Identify which cell holds the provided text, then report its (X, Y) central coordinate. 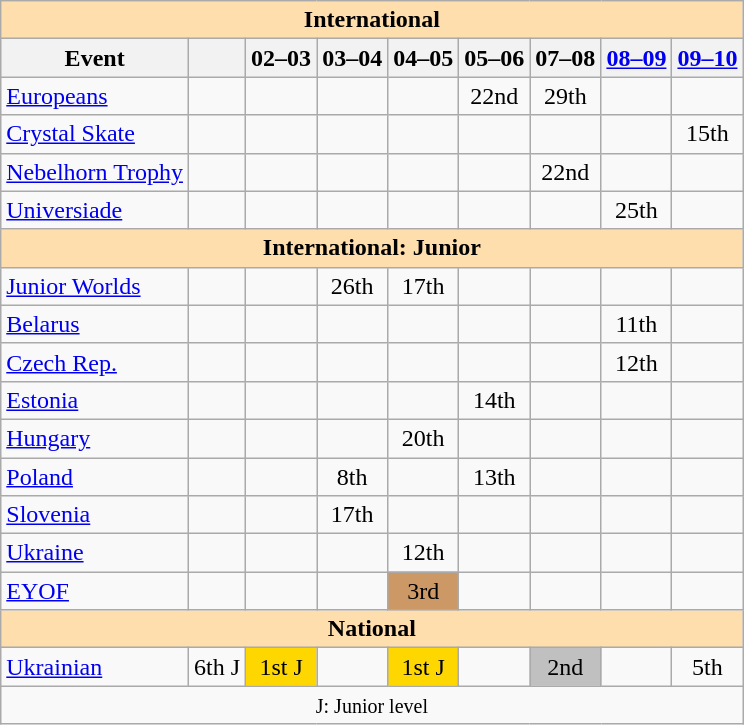
11th (636, 324)
09–10 (708, 58)
Event (95, 58)
2nd (566, 667)
05–06 (494, 58)
29th (566, 96)
Estonia (95, 400)
EYOF (95, 591)
International (372, 20)
02–03 (282, 58)
20th (424, 438)
8th (352, 477)
25th (636, 210)
6th J (216, 667)
Nebelhorn Trophy (95, 172)
Slovenia (95, 515)
Hungary (95, 438)
Ukraine (95, 553)
03–04 (352, 58)
14th (494, 400)
National (372, 629)
15th (708, 134)
Junior Worlds (95, 286)
International: Junior (372, 248)
Universiade (95, 210)
07–08 (566, 58)
Crystal Skate (95, 134)
Czech Rep. (95, 362)
Poland (95, 477)
04–05 (424, 58)
3rd (424, 591)
08–09 (636, 58)
Belarus (95, 324)
13th (494, 477)
26th (352, 286)
Ukrainian (95, 667)
5th (708, 667)
J: Junior level (372, 705)
Europeans (95, 96)
